Detect which cell encompasses the target text, then output its (X, Y) center coordinate. 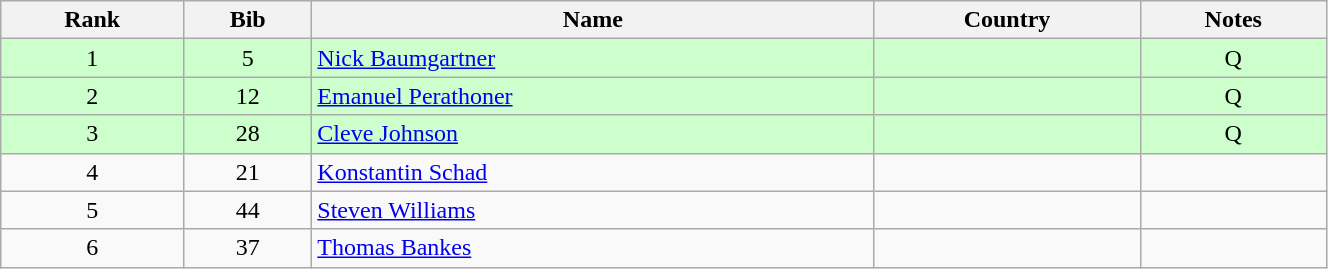
12 (248, 96)
Bib (248, 20)
37 (248, 248)
Emanuel Perathoner (593, 96)
2 (92, 96)
Steven Williams (593, 210)
Country (1007, 20)
21 (248, 172)
Konstantin Schad (593, 172)
Notes (1233, 20)
3 (92, 134)
Name (593, 20)
1 (92, 58)
4 (92, 172)
44 (248, 210)
6 (92, 248)
Cleve Johnson (593, 134)
Thomas Bankes (593, 248)
28 (248, 134)
Rank (92, 20)
Nick Baumgartner (593, 58)
